From the cell containing the given text, extract its center point as [x, y] coordinate. 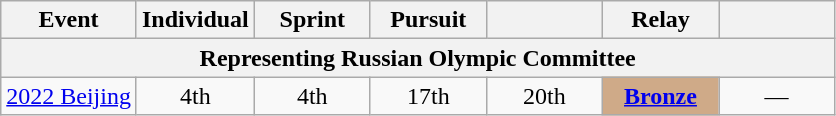
Relay [660, 20]
Individual [195, 20]
Event [69, 20]
20th [544, 96]
Sprint [312, 20]
Representing Russian Olympic Committee [418, 58]
Bronze [660, 96]
2022 Beijing [69, 96]
Pursuit [428, 20]
17th [428, 96]
― [777, 96]
